Return (x, y) of the center of cell containing provided text 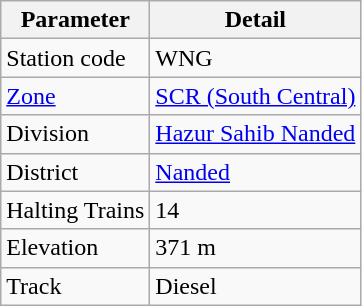
Diesel (256, 286)
Station code (76, 58)
371 m (256, 248)
Division (76, 134)
WNG (256, 58)
Nanded (256, 172)
Elevation (76, 248)
SCR (South Central) (256, 96)
Halting Trains (76, 210)
14 (256, 210)
Detail (256, 20)
Zone (76, 96)
District (76, 172)
Hazur Sahib Nanded (256, 134)
Track (76, 286)
Parameter (76, 20)
